Capture the cell that displays the provided text and extract its [X, Y] central coordinate. 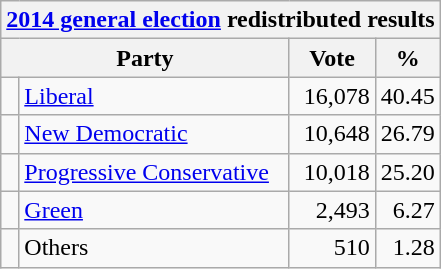
10,018 [332, 172]
25.20 [408, 172]
26.79 [408, 134]
510 [332, 248]
Others [154, 248]
Green [154, 210]
16,078 [332, 96]
% [408, 58]
Liberal [154, 96]
Party [145, 58]
1.28 [408, 248]
10,648 [332, 134]
2,493 [332, 210]
New Democratic [154, 134]
40.45 [408, 96]
6.27 [408, 210]
Progressive Conservative [154, 172]
2014 general election redistributed results [220, 20]
Vote [332, 58]
